Pinpoint the cell where the given text exists, returning its [x, y] midpoint coordinate. 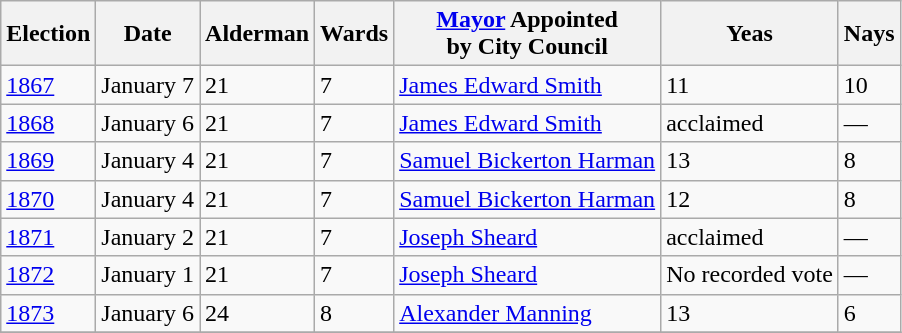
Alderman [258, 34]
January 7 [148, 85]
1871 [48, 237]
1869 [48, 161]
11 [750, 85]
1873 [48, 313]
1872 [48, 275]
No recorded vote [750, 275]
Yeas [750, 34]
1868 [48, 123]
January 1 [148, 275]
6 [869, 313]
24 [258, 313]
1867 [48, 85]
Mayor Appointedby City Council [528, 34]
10 [869, 85]
Nays [869, 34]
Wards [354, 34]
12 [750, 199]
1870 [48, 199]
Date [148, 34]
January 2 [148, 237]
Election [48, 34]
Alexander Manning [528, 313]
